Locate the cell with the specified text and output its (X, Y) center coordinate. 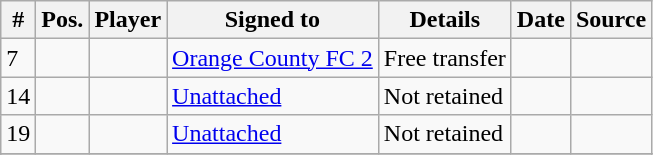
Details (444, 20)
Pos. (62, 20)
Free transfer (444, 58)
Player (128, 20)
19 (18, 134)
Signed to (273, 20)
Orange County FC 2 (273, 58)
7 (18, 58)
14 (18, 96)
# (18, 20)
Source (610, 20)
Date (540, 20)
